For the text-containing cell, return its midpoint in [X, Y] coordinate format. 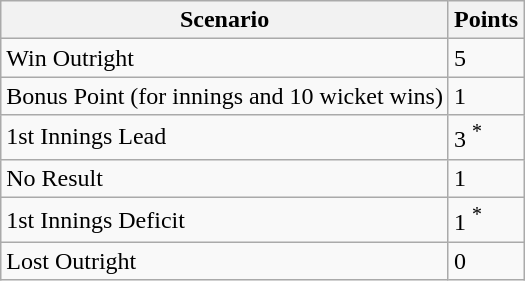
5 [486, 58]
Win Outright [225, 58]
Lost Outright [225, 261]
1 * [486, 220]
Scenario [225, 20]
3 * [486, 138]
1st Innings Deficit [225, 220]
Bonus Point (for innings and 10 wicket wins) [225, 96]
1st Innings Lead [225, 138]
0 [486, 261]
Points [486, 20]
No Result [225, 178]
